Detect which cell encompasses the target text, then output its [x, y] center coordinate. 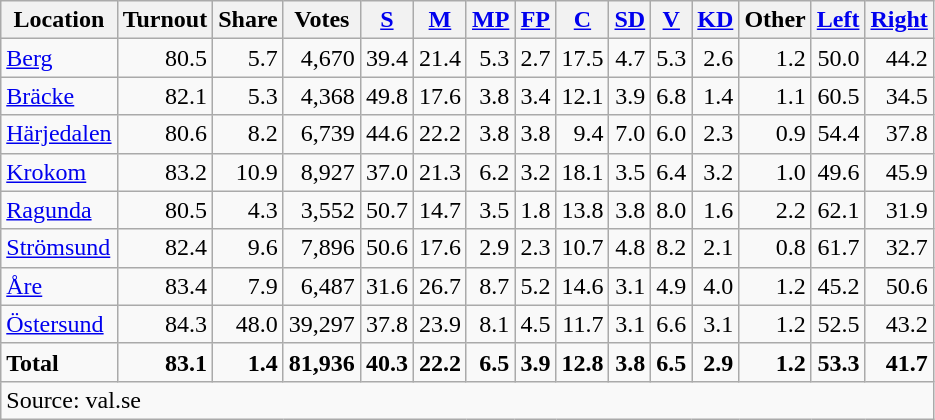
48.0 [248, 324]
Right [899, 20]
2.1 [716, 248]
6.0 [672, 134]
KD [716, 20]
44.6 [386, 134]
MP [490, 20]
52.5 [838, 324]
62.1 [838, 210]
34.5 [899, 96]
26.7 [440, 286]
9.6 [248, 248]
6.6 [672, 324]
Left [838, 20]
6,487 [322, 286]
53.3 [838, 362]
Åre [59, 286]
0.9 [775, 134]
Bräcke [59, 96]
4.0 [716, 286]
1.0 [775, 172]
9.4 [582, 134]
2.6 [716, 58]
2.7 [536, 58]
12.8 [582, 362]
3,552 [322, 210]
V [672, 20]
Votes [322, 20]
37.0 [386, 172]
Source: val.se [468, 400]
49.6 [838, 172]
6.2 [490, 172]
5.7 [248, 58]
31.6 [386, 286]
18.1 [582, 172]
83.2 [165, 172]
23.9 [440, 324]
4,670 [322, 58]
1.8 [536, 210]
FP [536, 20]
2.2 [775, 210]
0.8 [775, 248]
Turnout [165, 20]
Total [59, 362]
8,927 [322, 172]
13.8 [582, 210]
11.7 [582, 324]
5.2 [536, 286]
14.6 [582, 286]
82.1 [165, 96]
12.1 [582, 96]
40.3 [386, 362]
6.8 [672, 96]
39,297 [322, 324]
41.7 [899, 362]
1.1 [775, 96]
6,739 [322, 134]
8.7 [490, 286]
Strömsund [59, 248]
43.2 [899, 324]
54.4 [838, 134]
SD [630, 20]
61.7 [838, 248]
50.0 [838, 58]
7.9 [248, 286]
45.9 [899, 172]
6.4 [672, 172]
4.3 [248, 210]
31.9 [899, 210]
Berg [59, 58]
Östersund [59, 324]
60.5 [838, 96]
Other [775, 20]
Härjedalen [59, 134]
Krokom [59, 172]
Location [59, 20]
4,368 [322, 96]
4.8 [630, 248]
49.8 [386, 96]
44.2 [899, 58]
S [386, 20]
84.3 [165, 324]
82.4 [165, 248]
C [582, 20]
8.0 [672, 210]
21.3 [440, 172]
21.4 [440, 58]
39.4 [386, 58]
10.7 [582, 248]
3.4 [536, 96]
14.7 [440, 210]
1.6 [716, 210]
81,936 [322, 362]
7.0 [630, 134]
45.2 [838, 286]
8.1 [490, 324]
83.1 [165, 362]
Share [248, 20]
83.4 [165, 286]
4.7 [630, 58]
10.9 [248, 172]
7,896 [322, 248]
4.5 [536, 324]
17.5 [582, 58]
50.7 [386, 210]
32.7 [899, 248]
Ragunda [59, 210]
4.9 [672, 286]
M [440, 20]
80.6 [165, 134]
